Find where the given text appears and provide that cell's center as (x, y) coordinate. 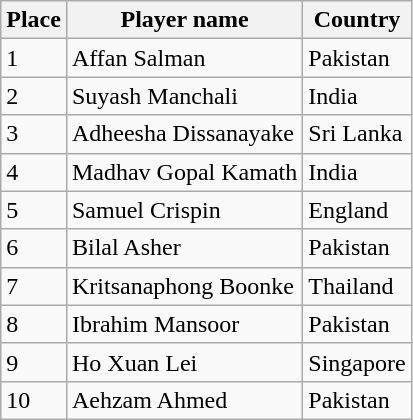
2 (34, 96)
9 (34, 362)
Player name (184, 20)
8 (34, 324)
England (357, 210)
Country (357, 20)
Singapore (357, 362)
7 (34, 286)
6 (34, 248)
3 (34, 134)
Ho Xuan Lei (184, 362)
Kritsanaphong Boonke (184, 286)
Place (34, 20)
Madhav Gopal Kamath (184, 172)
10 (34, 400)
Affan Salman (184, 58)
Suyash Manchali (184, 96)
Bilal Asher (184, 248)
Aehzam Ahmed (184, 400)
Samuel Crispin (184, 210)
1 (34, 58)
5 (34, 210)
4 (34, 172)
Sri Lanka (357, 134)
Thailand (357, 286)
Ibrahim Mansoor (184, 324)
Adheesha Dissanayake (184, 134)
